Return (X, Y) of the center of cell containing provided text 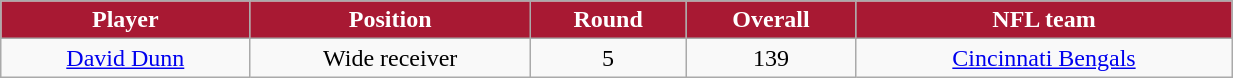
Wide receiver (390, 58)
Overall (772, 20)
139 (772, 58)
Cincinnati Bengals (1044, 58)
David Dunn (126, 58)
NFL team (1044, 20)
Player (126, 20)
5 (608, 58)
Position (390, 20)
Round (608, 20)
